Determine the (x, y) coordinate at the center of the cell enclosing the given text.  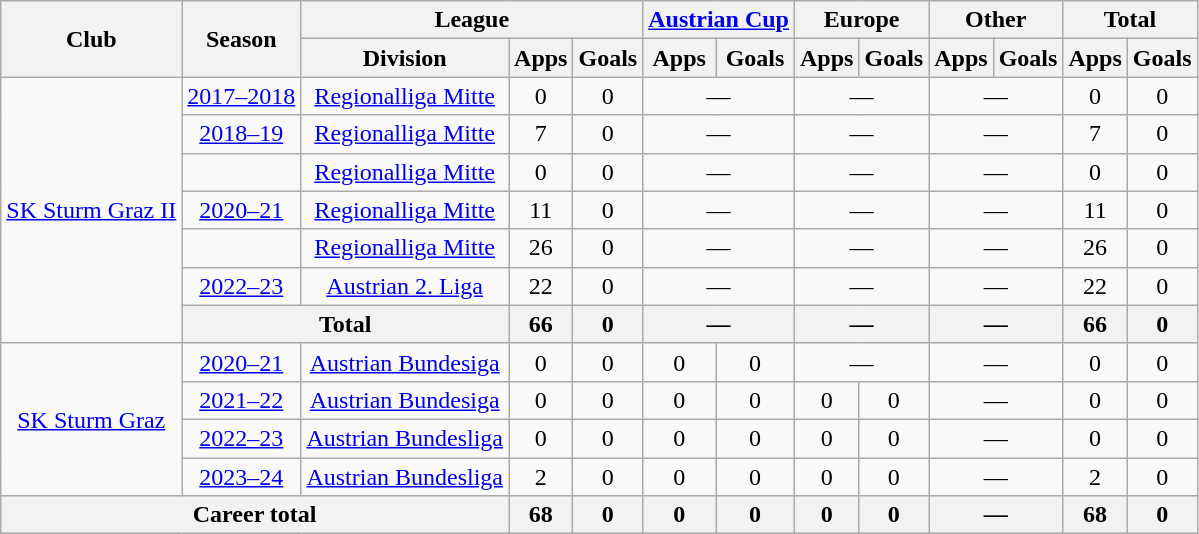
2017–2018 (242, 96)
2018–19 (242, 134)
Other (996, 20)
SK Sturm Graz (92, 419)
Career total (255, 515)
Division (405, 58)
Austrian 2. Liga (405, 286)
SK Sturm Graz II (92, 210)
2021–22 (242, 400)
Club (92, 39)
Season (242, 39)
2023–24 (242, 477)
Austrian Cup (719, 20)
Europe (862, 20)
League (472, 20)
